Return (X, Y) of the center of cell containing provided text 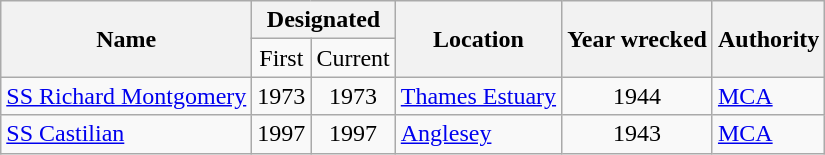
Year wrecked (638, 39)
1944 (638, 96)
Anglesey (478, 134)
Location (478, 39)
Current (353, 58)
SS Richard Montgomery (126, 96)
Authority (768, 39)
Designated (324, 20)
Thames Estuary (478, 96)
SS Castilian (126, 134)
First (282, 58)
1943 (638, 134)
Name (126, 39)
